Determine the (x, y) coordinate at the center of the cell enclosing the given text.  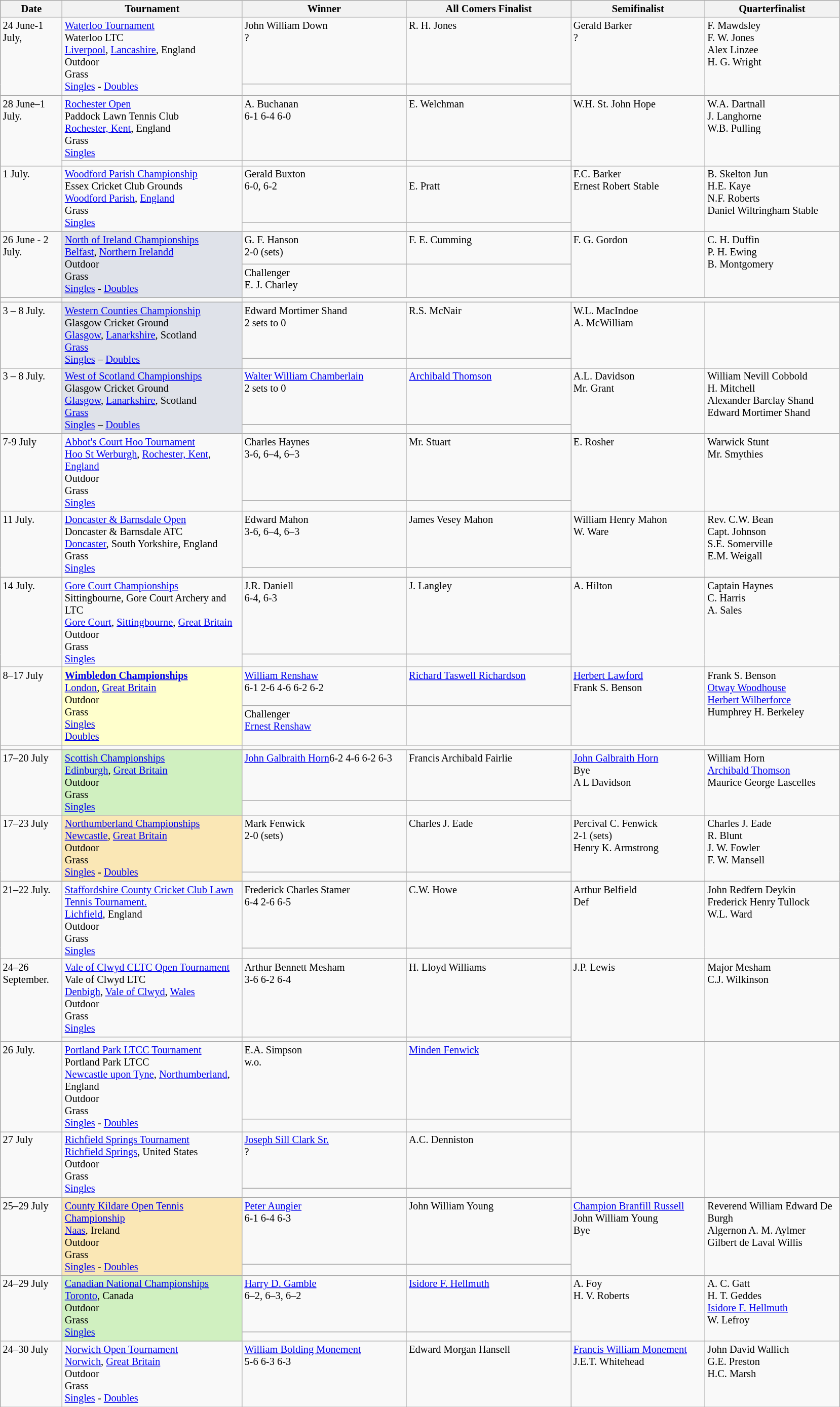
Semifinalist (638, 9)
24–30 July (31, 1374)
Rochester OpenPaddock Lawn Tennis ClubRochester, Kent, EnglandGrassSingles (152, 128)
Champion Branfill Russell John William YoungBye (638, 1236)
26 July. (31, 1087)
Mr. Stuart (488, 467)
Quarterfinalist (772, 9)
John Redfern Deykin Frederick Henry Tullock W.L. Ward (772, 920)
Canadian National Championships Toronto, CanadaOutdoorGrassSingles (152, 1308)
Winner (324, 9)
Archibald Thomson (488, 396)
Edward Mahon3-6, 6–4, 6–3 (324, 539)
W.L. MacIndoe A. McWilliam (638, 335)
Northumberland Championships Newcastle, Great BritainOutdoorGrassSingles - Doubles (152, 848)
26 June - 2 July. (31, 264)
11 July. (31, 544)
E. Welchman (488, 128)
E. Pratt (488, 194)
Western Counties ChampionshipGlasgow Cricket GroundGlasgow, Lanarkshire, ScotlandGrassSingles – Doubles (152, 335)
28 June–1 July. (31, 131)
Richard Taswell Richardson (488, 686)
24–29 July (31, 1308)
Reverend William Edward De Burgh Algernon A. M. Aylmer Gilbert de Laval Willis (772, 1236)
William Nevill Cobbold H. Mitchell Alexander Barclay Shand Edward Mortimer Shand (772, 401)
W.H. St. John Hope (638, 131)
Herbert Lawford Frank S. Benson (638, 706)
Gerald Barker? (638, 56)
Rev. C.W. Bean Capt. Johnson S.E. Somerville E.M. Weigall (772, 544)
Arthur Bennett Mesham3-6 6-2 6-4 (324, 998)
Joseph Sill Clark Sr.? (324, 1159)
A. C. Gatt H. T. Geddes Isidore F. Hellmuth W. Lefroy (772, 1308)
F. E. Cumming (488, 248)
Richfield Springs Tournament Richfield Springs, United StatesOutdoorGrassSingles (152, 1164)
Charles Haynes3-6, 6–4, 6–3 (324, 467)
7-9 July (31, 472)
John David Wallich G.E. Preston H.C. Marsh (772, 1374)
Scottish Championships Edinburgh, Great Britain OutdoorGrassSingles (152, 783)
North of Ireland Championships Belfast, Northern IrelanddOutdoorGrassSingles - Doubles (152, 264)
A.L. Davidson Mr. Grant (638, 401)
Isidore F. Hellmuth (488, 1303)
C.W. Howe (488, 915)
Major Mesham C.J. Wilkinson (772, 1000)
27 July (31, 1164)
William Horn Archibald Thomson Maurice George Lascelles (772, 783)
Doncaster & Barnsdale Open Doncaster & Barnsdale ATC Doncaster, South Yorkshire, EnglandGrassSingles (152, 544)
Tournament (152, 9)
Wimbledon Championships London, Great BritainOutdoorGrassSinglesDoubles (152, 706)
Mark Fenwick2-0 (sets) (324, 843)
Abbot's Court Hoo Tournament Hoo St Werburgh, Rochester, Kent, EnglandOutdoorGrassSingles (152, 472)
Minden Fenwick (488, 1080)
Gerald Buxton6-0, 6-2 (324, 194)
A.C. Denniston (488, 1159)
Gore Court Championships Sittingbourne, Gore Court Archery and LTCGore Court, Sittingbourne, Great BritainOutdoorGrassSingles (152, 622)
J. Langley (488, 616)
Norwich Open Tournament Norwich, Great BritainOutdoorGrassSingles - Doubles (152, 1374)
County Kildare Open Tennis Championship Naas, IrelandOutdoorGrassSingles - Doubles (152, 1236)
A. Buchanan 6-1 6-4 6-0 (324, 128)
8–17 July (31, 706)
Challenger Ernest Renshaw (324, 726)
17–23 July (31, 848)
24–26 September. (31, 1000)
William Renshaw6-1 2-6 4-6 6-2 6-2 (324, 686)
B. Skelton Jun H.E. Kaye N.F. Roberts Daniel Wiltringham Stable (772, 199)
14 July. (31, 622)
Warwick Stunt Mr. Smythies (772, 472)
Staffordshire County Cricket Club Lawn Tennis Tournament.Lichfield, EnglandOutdoorGrass Singles (152, 920)
Frank S. Benson Otway Woodhouse Herbert Wilberforce Humphrey H. Berkeley (772, 706)
25–29 July (31, 1236)
21–22 July. (31, 920)
G. F. Hanson 2-0 (sets) (324, 248)
1 July. (31, 199)
Captain Haynes C. Harris A. Sales (772, 622)
A. Hilton (638, 622)
William Henry Mahon W. Ware (638, 544)
Challenger E. J. Charley (324, 281)
Charles J. Eade R. Blunt J. W. Fowler F. W. Mansell (772, 848)
Walter William Chamberlain 2 sets to 0 (324, 396)
Frederick Charles Stamer6-4 2-6 6-5 (324, 915)
Harry D. Gamble 6–2, 6–3, 6–2 (324, 1303)
Edward Mortimer Shand 2 sets to 0 (324, 330)
F. G. Gordon (638, 264)
R. H. Jones (488, 51)
A. Foy H. V. Roberts (638, 1308)
R.S. McNair (488, 330)
Date (31, 9)
All Comers Finalist (488, 9)
John Galbraith Horn Bye A L Davidson (638, 783)
John Galbraith Horn6-2 4-6 6-2 6-3 (324, 775)
Edward Morgan Hansell (488, 1374)
J.R. Daniell6-4, 6-3 (324, 616)
Francis William Monement J.E.T. Whitehead (638, 1374)
C. H. Duffin P. H. Ewing B. Montgomery (772, 264)
H. Lloyd Williams (488, 998)
Vale of Clwyd CLTC Open TournamentVale of Clwyd LTCDenbigh, Vale of Clwyd, WalesOutdoorGrassSingles (152, 998)
Charles J. Eade (488, 843)
E.A. Simpson w.o. (324, 1080)
John William Down? (324, 51)
John William Young (488, 1231)
Arthur Belfield Def (638, 920)
Waterloo TournamentWaterloo LTCLiverpool, Lancashire, EnglandOutdoorGrassSingles - Doubles (152, 56)
West of Scotland ChampionshipsGlasgow Cricket GroundGlasgow, Lanarkshire, ScotlandGrassSingles – Doubles (152, 401)
17–20 July (31, 783)
F.C. Barker Ernest Robert Stable (638, 199)
Percival C. Fenwick2-1 (sets) Henry K. Armstrong (638, 848)
William Bolding Monement5-6 6-3 6-3 (324, 1374)
James Vesey Mahon (488, 539)
Peter Aungier6-1 6-4 6-3 (324, 1231)
F. Mawdsley F. W. Jones Alex Linzee H. G. Wright (772, 56)
Portland Park LTCC TournamentPortland Park LTCCNewcastle upon Tyne, Northumberland, EnglandOutdoorGrassSingles - Doubles (152, 1087)
24 June-1 July, (31, 56)
W.A. Dartnall J. Langhorne W.B. Pulling (772, 131)
E. Rosher (638, 472)
Francis Archibald Fairlie (488, 775)
J.P. Lewis (638, 1000)
Woodford Parish ChampionshipEssex Cricket Club GroundsWoodford Parish, EnglandGrassSingles (152, 199)
